Find where the given text appears and provide that cell's center as [X, Y] coordinate. 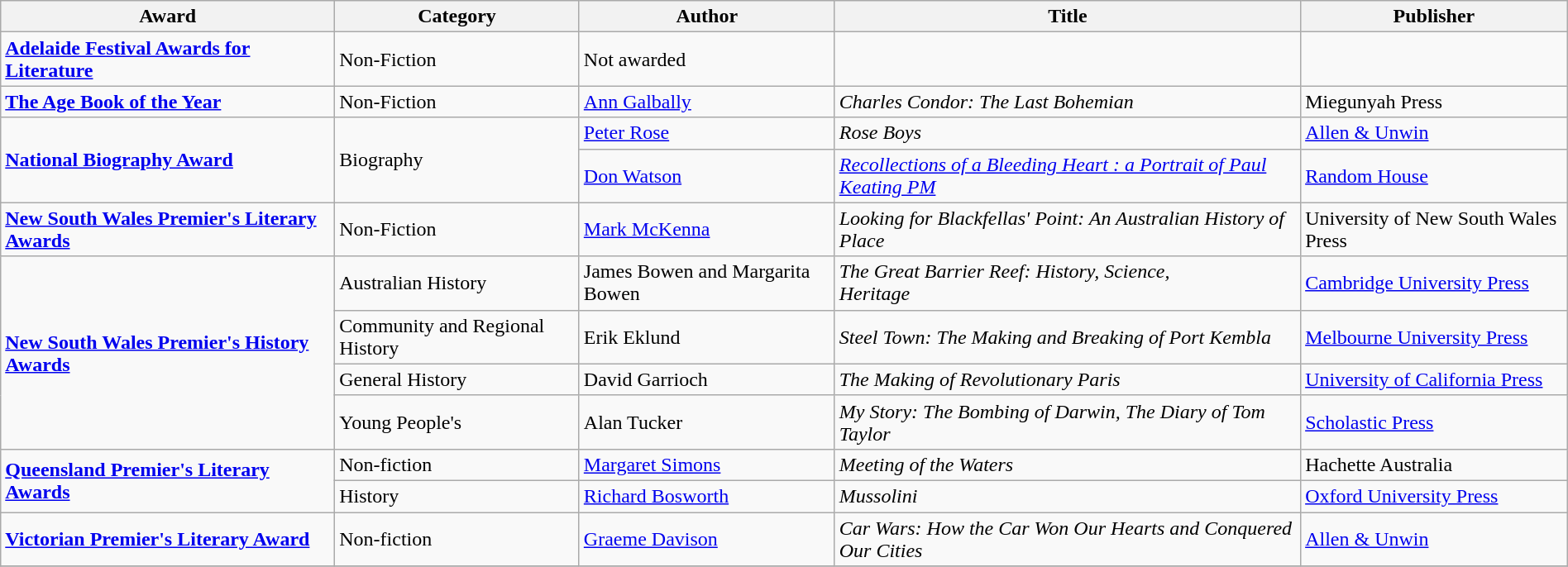
Queensland Premier's Literary Awards [168, 480]
David Garrioch [706, 379]
Title [1067, 17]
The Age Book of the Year [168, 102]
Random House [1434, 175]
Not awarded [706, 60]
Mussolini [1067, 496]
Car Wars: How the Car Won Our Hearts and Conquered Our Cities [1067, 539]
Peter Rose [706, 133]
Mark McKenna [706, 230]
Graeme Davison [706, 539]
Community and Regional History [457, 337]
Margaret Simons [706, 465]
Ann Galbally [706, 102]
Melbourne University Press [1434, 337]
Adelaide Festival Awards for Literature [168, 60]
Don Watson [706, 175]
My Story: The Bombing of Darwin, The Diary of Tom Taylor [1067, 422]
Erik Eklund [706, 337]
New South Wales Premier's History Awards [168, 352]
History [457, 496]
Young People's [457, 422]
Steel Town: The Making and Breaking of Port Kembla [1067, 337]
Publisher [1434, 17]
Victorian Premier's Literary Award [168, 539]
Richard Bosworth [706, 496]
Alan Tucker [706, 422]
Scholastic Press [1434, 422]
Biography [457, 160]
The Great Barrier Reef: History, Science,Heritage [1067, 283]
Rose Boys [1067, 133]
Oxford University Press [1434, 496]
General History [457, 379]
National Biography Award [168, 160]
Author [706, 17]
Australian History [457, 283]
Category [457, 17]
Hachette Australia [1434, 465]
University of New South Wales Press [1434, 230]
University of California Press [1434, 379]
James Bowen and Margarita Bowen [706, 283]
Recollections of a Bleeding Heart : a Portrait of Paul Keating PM [1067, 175]
The Making of Revolutionary Paris [1067, 379]
Meeting of the Waters [1067, 465]
Looking for Blackfellas' Point: An Australian History of Place [1067, 230]
New South Wales Premier's Literary Awards [168, 230]
Charles Condor: The Last Bohemian [1067, 102]
Cambridge University Press [1434, 283]
Miegunyah Press [1434, 102]
Award [168, 17]
